Return the [X, Y] coordinate for the center point of the cell that contains the specified text.  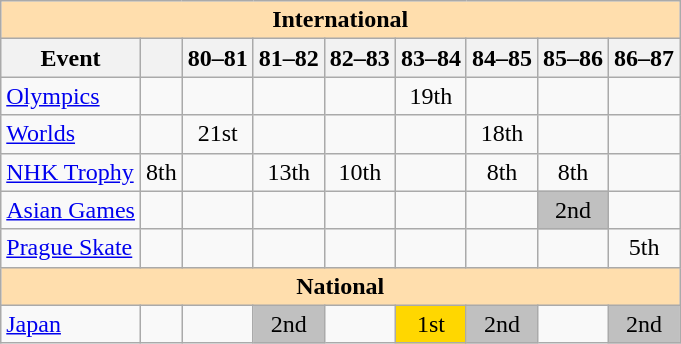
National [340, 286]
84–85 [502, 58]
Prague Skate [71, 248]
81–82 [288, 58]
10th [360, 172]
1st [430, 324]
13th [288, 172]
85–86 [574, 58]
International [340, 20]
NHK Trophy [71, 172]
Worlds [71, 134]
Event [71, 58]
86–87 [644, 58]
82–83 [360, 58]
83–84 [430, 58]
5th [644, 248]
18th [502, 134]
Japan [71, 324]
80–81 [218, 58]
Asian Games [71, 210]
19th [430, 96]
21st [218, 134]
Olympics [71, 96]
